Locate the cell with the specified text and output its (x, y) center coordinate. 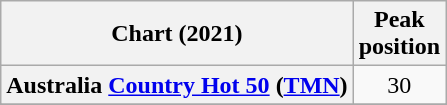
30 (399, 85)
Chart (2021) (177, 34)
Peakposition (399, 34)
Australia Country Hot 50 (TMN) (177, 85)
